Scan for the cell matching the given text and deliver its [x, y] coordinate at center. 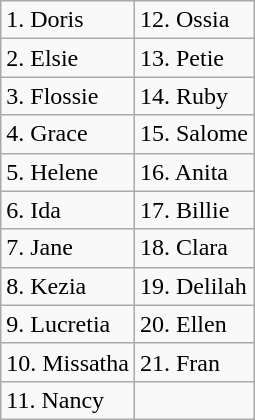
21. Fran [194, 362]
3. Flossie [68, 96]
2. Elsie [68, 58]
17. Billie [194, 210]
12. Ossia [194, 20]
1. Doris [68, 20]
16. Anita [194, 172]
5. Helene [68, 172]
14. Ruby [194, 96]
9. Lucretia [68, 324]
10. Missatha [68, 362]
20. Ellen [194, 324]
19. Delilah [194, 286]
11. Nancy [68, 400]
8. Kezia [68, 286]
6. Ida [68, 210]
15. Salome [194, 134]
13. Petie [194, 58]
4. Grace [68, 134]
7. Jane [68, 248]
18. Clara [194, 248]
